Search for the cell housing the specified text and yield its (x, y) center coordinate. 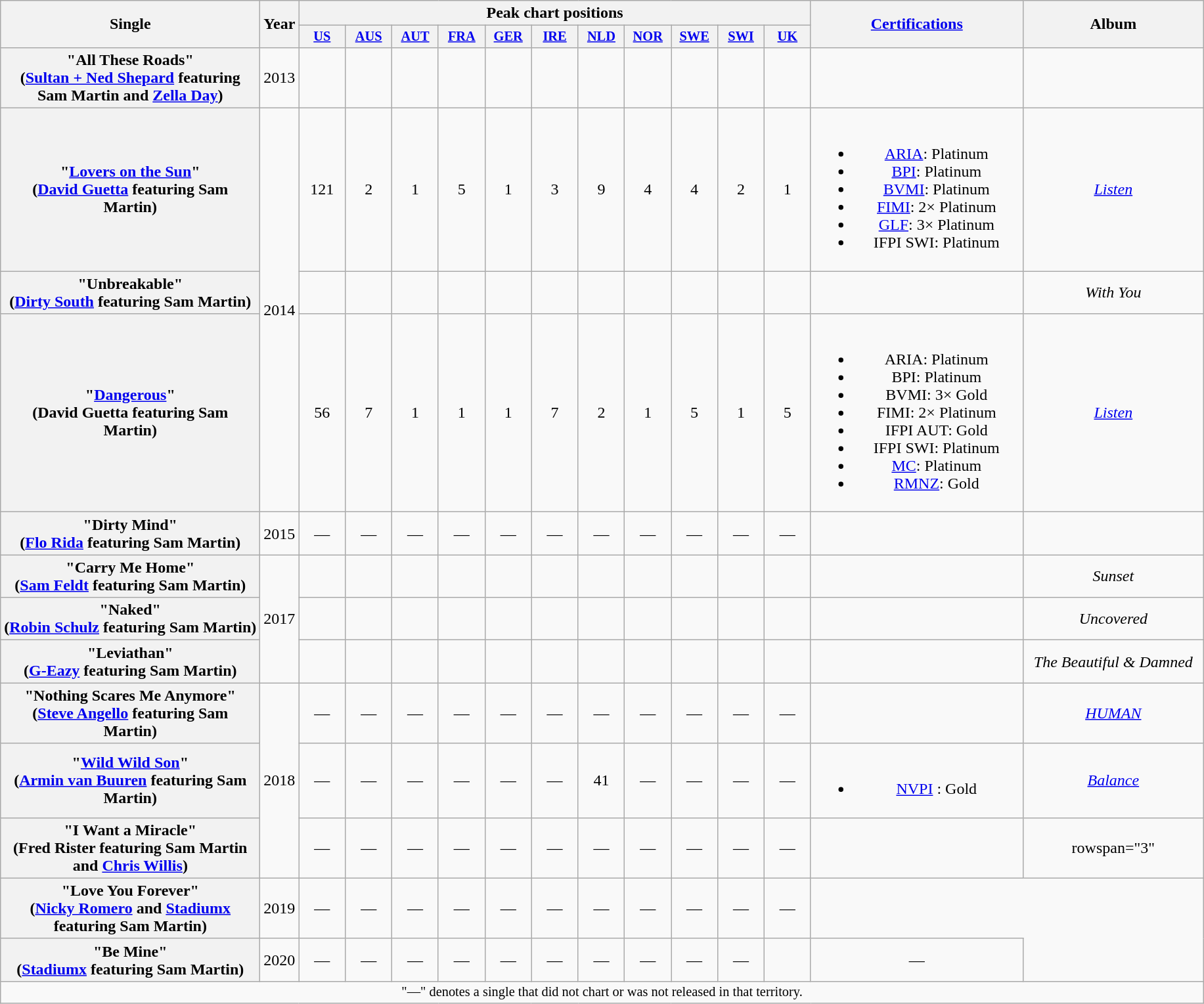
NVPI : Gold (917, 780)
41 (602, 780)
"Nothing Scares Me Anymore"(Steve Angello featuring Sam Martin) (130, 713)
ARIA: PlatinumBPI: PlatinumBVMI: PlatinumFIMI: 2× PlatinumGLF: 3× PlatinumIFPI SWI: Platinum (917, 190)
NLD (602, 37)
Balance (1113, 780)
2019 (280, 908)
"Love You Forever"(Nicky Romero and Stadiumx featuring Sam Martin) (130, 908)
Certifications (917, 24)
HUMAN (1113, 713)
56 (322, 413)
2014 (280, 310)
AUS (369, 37)
With You (1113, 293)
"Unbreakable"(Dirty South featuring Sam Martin) (130, 293)
UK (787, 37)
FRA (461, 37)
9 (602, 190)
Uncovered (1113, 619)
"Dirty Mind"(Flo Rida featuring Sam Martin) (130, 533)
Peak chart positions (554, 13)
3 (554, 190)
2018 (280, 780)
"Lovers on the Sun"(David Guetta featuring Sam Martin) (130, 190)
IRE (554, 37)
121 (322, 190)
"I Want a Miracle"(Fred Rister featuring Sam Martin and Chris Willis) (130, 848)
"All These Roads"(Sultan + Ned Shepard featuring Sam Martin and Zella Day) (130, 77)
"Naked"(Robin Schulz featuring Sam Martin) (130, 619)
Sunset (1113, 577)
"Carry Me Home"(Sam Feldt featuring Sam Martin) (130, 577)
2020 (280, 960)
SWE (695, 37)
Album (1113, 24)
2017 (280, 619)
"Wild Wild Son"(Armin van Buuren featuring Sam Martin) (130, 780)
Single (130, 24)
rowspan="3" (1113, 848)
2013 (280, 77)
2015 (280, 533)
SWI (741, 37)
The Beautiful & Damned (1113, 662)
"Leviathan"(G-Eazy featuring Sam Martin) (130, 662)
US (322, 37)
"—" denotes a single that did not chart or was not released in that territory. (602, 992)
"Dangerous"(David Guetta featuring Sam Martin) (130, 413)
Year (280, 24)
"Be Mine"(Stadiumx featuring Sam Martin) (130, 960)
AUT (415, 37)
GER (508, 37)
NOR (648, 37)
ARIA: PlatinumBPI: PlatinumBVMI: 3× GoldFIMI: 2× PlatinumIFPI AUT: GoldIFPI SWI: PlatinumMC: PlatinumRMNZ: Gold (917, 413)
